Provide the (x, y) coordinate of the cell's center where the given text is located.  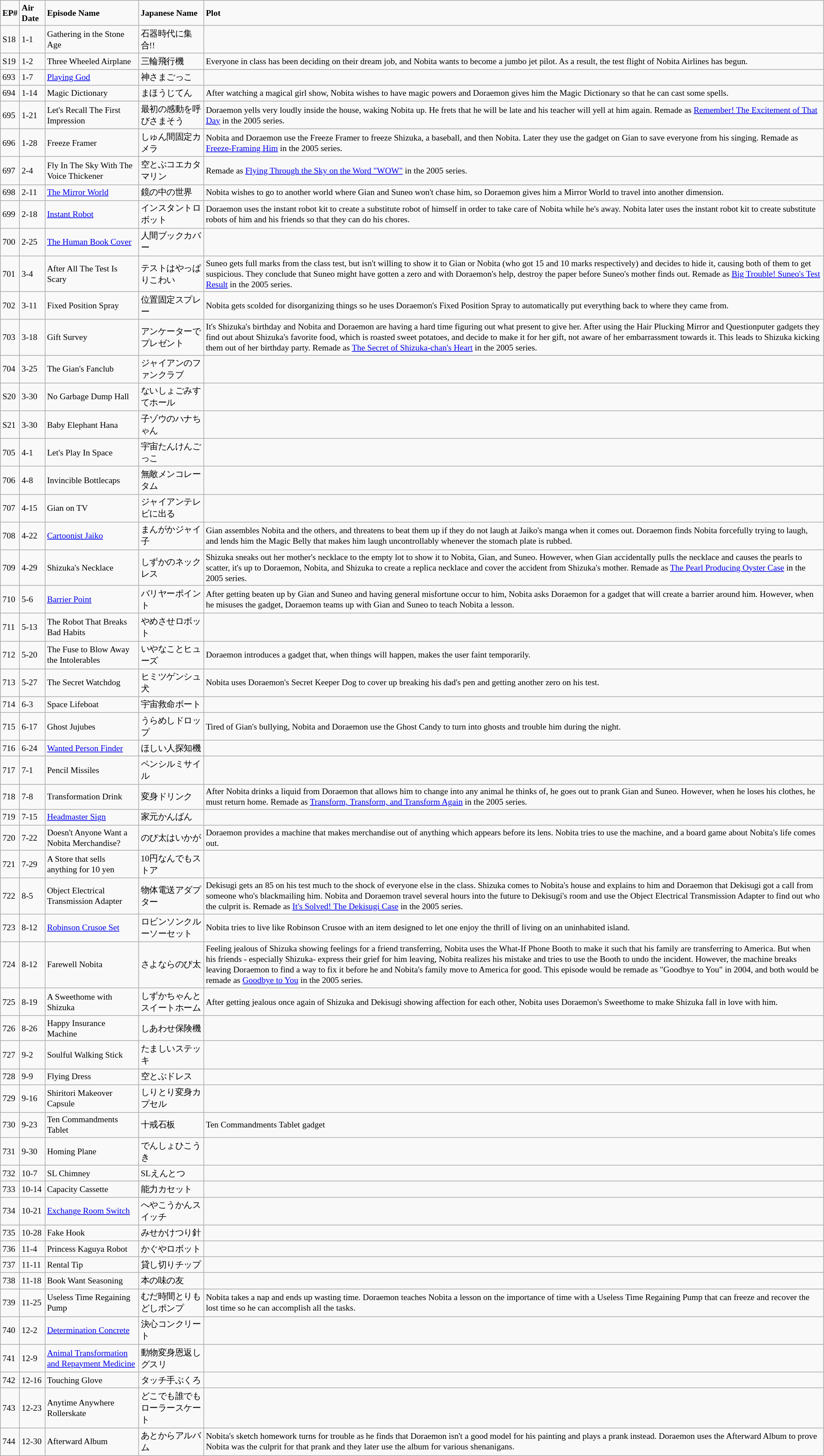
三輪飛行機 (171, 61)
貸し切りチップ (171, 1265)
Ten Commandments Tablet gadget (514, 1125)
696 (10, 142)
711 (10, 627)
Transformation Drink (92, 797)
Japanese Name (171, 13)
697 (10, 170)
726 (10, 1028)
A Sweethome with Shizuka (92, 1001)
1-2 (32, 61)
Nobita wishes to go to another world where Gian and Suneo won't chase him, so Doraemon gives him a Mirror World to travel into another dimension. (514, 192)
本の味の友 (171, 1281)
1-21 (32, 115)
1-28 (32, 142)
729 (10, 1098)
7-15 (32, 817)
3-4 (32, 274)
ジャイアンテレビに出る (171, 508)
Ten Commandments Tablet (92, 1125)
ロビンソンクルーソーセット (171, 928)
8-26 (32, 1028)
8-19 (32, 1001)
After watching a magical girl show, Nobita wishes to have magic powers and Doraemon gives him the Magic Dictionary so that he can cast some spells. (514, 93)
12-9 (32, 1358)
石器時代に集合!! (171, 40)
5-27 (32, 683)
7-29 (32, 864)
まんがかジャイ子 (171, 536)
736 (10, 1249)
まほうじてん (171, 93)
3-25 (32, 369)
The Robot That Breaks Bad Habits (92, 627)
4-15 (32, 508)
Homing Plane (92, 1152)
6-3 (32, 705)
Nobita uses Doraemon's Secret Keeper Dog to cover up breaking his dad's pen and getting another zero on his test. (514, 683)
4-29 (32, 567)
12-16 (32, 1380)
Remade as Flying Through the Sky on the Word "WOW" in the 2005 series. (514, 170)
720 (10, 838)
Farewell Nobita (92, 965)
Book Want Seasoning (92, 1281)
11-18 (32, 1281)
Robinson Crusoe Set (92, 928)
さよならのび太 (171, 965)
737 (10, 1265)
Doesn't Anyone Want a Nobita Merchandise? (92, 838)
713 (10, 683)
Space Lifeboat (92, 705)
743 (10, 1408)
9-23 (32, 1125)
しあわせ保険機 (171, 1028)
空とぶドレス (171, 1077)
A Store that sells anything for 10 yen (92, 864)
741 (10, 1358)
9-9 (32, 1077)
695 (10, 115)
タッチ手ぶくろ (171, 1380)
あとからアルバム (171, 1442)
のび太はいかが (171, 838)
Magic Dictionary (92, 93)
703 (10, 337)
725 (10, 1001)
空とぶコエカタマリン (171, 170)
699 (10, 214)
704 (10, 369)
733 (10, 1189)
ほしい人探知機 (171, 748)
でんしょひこうき (171, 1152)
2-11 (32, 192)
740 (10, 1330)
The Human Book Cover (92, 242)
721 (10, 864)
716 (10, 748)
むだ時間とりもどしポンプ (171, 1303)
702 (10, 306)
6-24 (32, 748)
708 (10, 536)
ないしょごみすてホール (171, 397)
The Gian's Fanclub (92, 369)
734 (10, 1211)
Object Electrical Transmission Adapter (92, 896)
Happy Insurance Machine (92, 1028)
みせかけつり針 (171, 1233)
十戒石板 (171, 1125)
4-1 (32, 452)
After All The Test Is Scary (92, 274)
やめさせロボット (171, 627)
4-8 (32, 481)
700 (10, 242)
706 (10, 481)
Anytime Anywhere Rollerskate (92, 1408)
722 (10, 896)
Cartoonist Jaiko (92, 536)
11-11 (32, 1265)
739 (10, 1303)
4-22 (32, 536)
714 (10, 705)
2-18 (32, 214)
Exchange Room Switch (92, 1211)
ヒミツゲンシュ犬 (171, 683)
Let's Recall The First Impression (92, 115)
9-2 (32, 1055)
インスタントロボット (171, 214)
S18 (10, 40)
728 (10, 1077)
SL Chimney (92, 1173)
テストはやっぱりこわい (171, 274)
しずかのネックレス (171, 567)
The Secret Watchdog (92, 683)
EP# (10, 13)
しりとり変身カプセル (171, 1098)
Afterward Album (92, 1442)
718 (10, 797)
724 (10, 965)
9-30 (32, 1152)
709 (10, 567)
10-28 (32, 1233)
12-30 (32, 1442)
宇宙たんけんごっこ (171, 452)
家元かんばん (171, 817)
Animal Transformation and Repayment Medicine (92, 1358)
動物変身恩返しグスリ (171, 1358)
Princess Kaguya Robot (92, 1249)
バリヤーポイント (171, 599)
宇宙救命ボート (171, 705)
12-2 (32, 1330)
Plot (514, 13)
たましいステッキ (171, 1055)
719 (10, 817)
Air Date (32, 13)
しゅん間固定カメラ (171, 142)
705 (10, 452)
Flying Dress (92, 1077)
鏡の中の世界 (171, 192)
5-20 (32, 655)
S21 (10, 424)
7-8 (32, 797)
5-13 (32, 627)
731 (10, 1152)
へやこうかんスイッチ (171, 1211)
Baby Elephant Hana (92, 424)
Gathering in the Stone Age (92, 40)
The Fuse to Blow Away the Intolerables (92, 655)
Fly In The Sky With The Voice Thickener (92, 170)
693 (10, 77)
最初の感動を呼びさまそう (171, 115)
10-14 (32, 1189)
Shizuka's Necklace (92, 567)
神さまごっこ (171, 77)
SLえんとつ (171, 1173)
712 (10, 655)
Ghost Jujubes (92, 726)
707 (10, 508)
Capacity Cassette (92, 1189)
ペンシルミサイル (171, 770)
Invincible Bottlecaps (92, 481)
Three Wheeled Airplane (92, 61)
2-4 (32, 170)
しずかちゃんとスイートホーム (171, 1001)
変身ドリンク (171, 797)
1-1 (32, 40)
子ゾウのハナちゃん (171, 424)
Instant Robot (92, 214)
10-7 (32, 1173)
3-11 (32, 306)
10-21 (32, 1211)
Fake Hook (92, 1233)
710 (10, 599)
6-17 (32, 726)
Episode Name (92, 13)
物体電送アダプター (171, 896)
11-25 (32, 1303)
No Garbage Dump Hall (92, 397)
10円なんでもストア (171, 864)
11-4 (32, 1249)
Nobita gets scolded for disorganizing things so he uses Doraemon's Fixed Position Spray to automatically put everything back to where they came from. (514, 306)
S19 (10, 61)
人間ブックカバー (171, 242)
12-23 (32, 1408)
Nobita tries to live like Robinson Crusoe with an item designed to let one enjoy the thrill of living on an uninhabited island. (514, 928)
738 (10, 1281)
1-14 (32, 93)
能力カセット (171, 1189)
2-25 (32, 242)
Fixed Position Spray (92, 306)
9-16 (32, 1098)
いやなことヒューズ (171, 655)
Playing God (92, 77)
Shiritori Makeover Capsule (92, 1098)
Soulful Walking Stick (92, 1055)
715 (10, 726)
701 (10, 274)
Pencil Missiles (92, 770)
Barrier Point (92, 599)
Doraemon introduces a gadget that, when things will happen, makes the user faint temporarily. (514, 655)
S20 (10, 397)
Gian on TV (92, 508)
Gift Survey (92, 337)
The Mirror World (92, 192)
無敵メンコレータム (171, 481)
Determination Concrete (92, 1330)
732 (10, 1173)
730 (10, 1125)
723 (10, 928)
727 (10, 1055)
Wanted Person Finder (92, 748)
744 (10, 1442)
ジャイアンのファンクラブ (171, 369)
694 (10, 93)
7-1 (32, 770)
Useless Time Regaining Pump (92, 1303)
3-18 (32, 337)
698 (10, 192)
1-7 (32, 77)
717 (10, 770)
かぐやロボット (171, 1249)
決心コンクリート (171, 1330)
Touching Glove (92, 1380)
Rental Tip (92, 1265)
位置固定スプレー (171, 306)
5-6 (32, 599)
742 (10, 1380)
Headmaster Sign (92, 817)
どこでも誰でもローラースケート (171, 1408)
8-5 (32, 896)
Freeze Framer (92, 142)
うらめしドロップ (171, 726)
735 (10, 1233)
7-22 (32, 838)
アンケーターでプレゼント (171, 337)
Tired of Gian's bullying, Nobita and Doraemon use the Ghost Candy to turn into ghosts and trouble him during the night. (514, 726)
Let's Play In Space (92, 452)
